Detect which cell encompasses the target text, then output its (x, y) center coordinate. 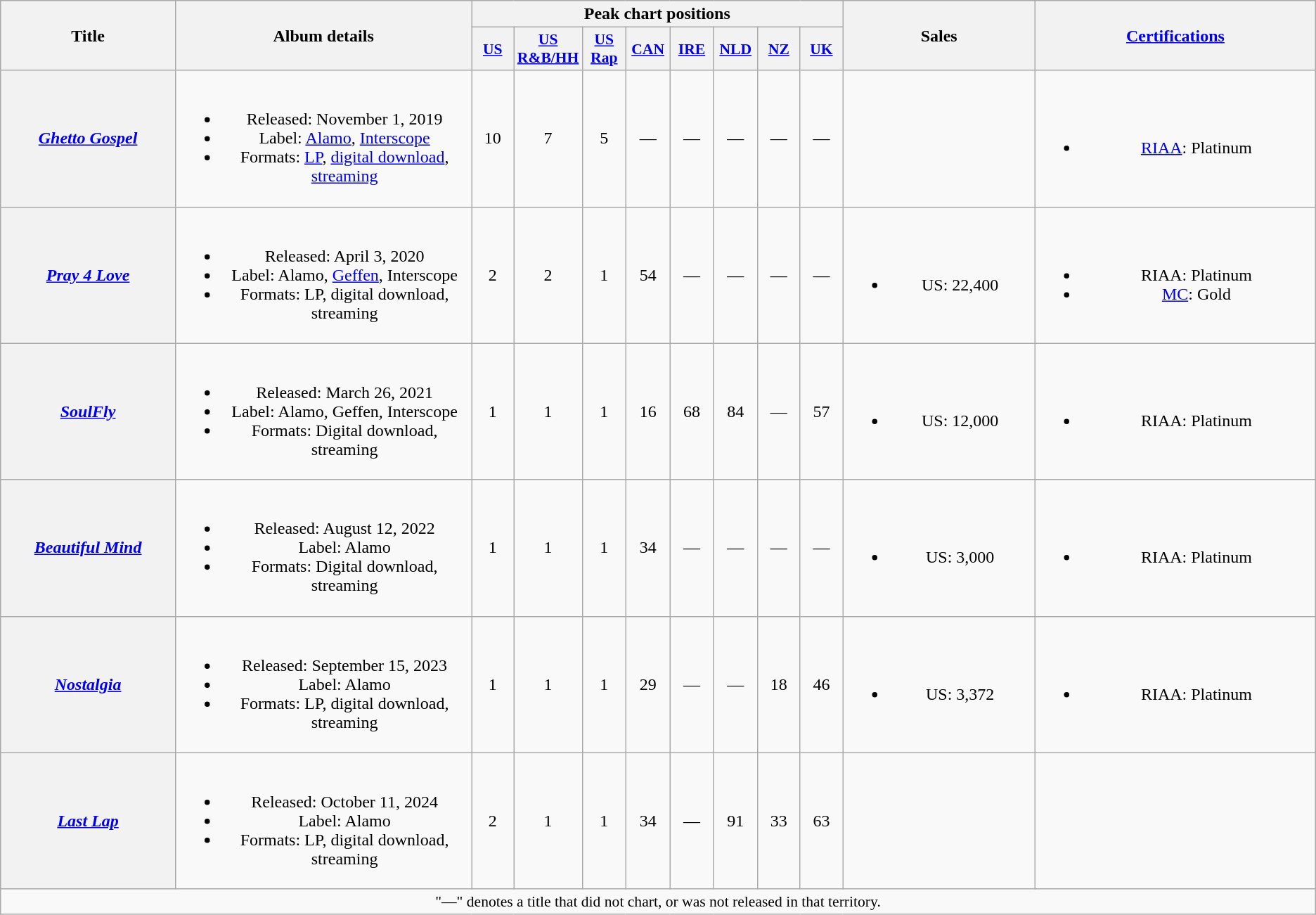
5 (604, 139)
RIAA: PlatinumMC: Gold (1175, 275)
US R&B/HH (548, 49)
UK (821, 49)
29 (648, 684)
US Rap (604, 49)
Nostalgia (89, 684)
Title (89, 35)
Released: March 26, 2021Label: Alamo, Geffen, InterscopeFormats: Digital download, streaming (323, 411)
63 (821, 821)
"—" denotes a title that did not chart, or was not released in that territory. (658, 902)
33 (779, 821)
CAN (648, 49)
NLD (735, 49)
10 (493, 139)
Sales (939, 35)
US: 3,000 (939, 548)
Ghetto Gospel (89, 139)
US: 22,400 (939, 275)
Beautiful Mind (89, 548)
68 (692, 411)
Released: August 12, 2022Label: AlamoFormats: Digital download, streaming (323, 548)
84 (735, 411)
54 (648, 275)
Released: October 11, 2024Label: AlamoFormats: LP, digital download, streaming (323, 821)
US: 3,372 (939, 684)
91 (735, 821)
US (493, 49)
16 (648, 411)
Peak chart positions (657, 14)
Album details (323, 35)
Released: November 1, 2019Label: Alamo, InterscopeFormats: LP, digital download, streaming (323, 139)
Released: April 3, 2020Label: Alamo, Geffen, InterscopeFormats: LP, digital download, streaming (323, 275)
46 (821, 684)
Certifications (1175, 35)
US: 12,000 (939, 411)
Last Lap (89, 821)
7 (548, 139)
IRE (692, 49)
Released: September 15, 2023Label: AlamoFormats: LP, digital download, streaming (323, 684)
NZ (779, 49)
Pray 4 Love (89, 275)
SoulFly (89, 411)
18 (779, 684)
57 (821, 411)
